Return [x, y] of the center of cell containing provided text 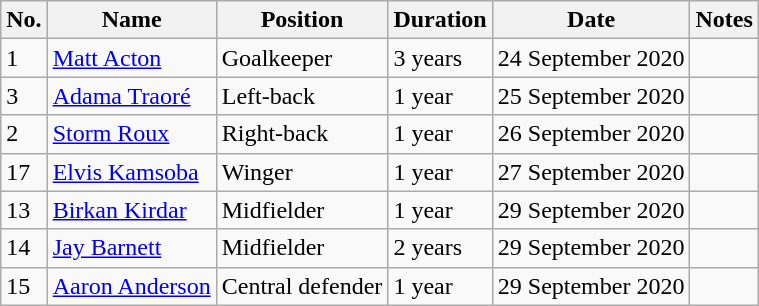
2 years [440, 248]
13 [24, 210]
Position [302, 20]
Aaron Anderson [132, 286]
25 September 2020 [591, 96]
24 September 2020 [591, 58]
Central defender [302, 286]
Winger [302, 172]
3 years [440, 58]
26 September 2020 [591, 134]
14 [24, 248]
Birkan Kirdar [132, 210]
Elvis Kamsoba [132, 172]
2 [24, 134]
Duration [440, 20]
Goalkeeper [302, 58]
3 [24, 96]
Left-back [302, 96]
Matt Acton [132, 58]
Notes [724, 20]
Storm Roux [132, 134]
Right-back [302, 134]
Name [132, 20]
Date [591, 20]
27 September 2020 [591, 172]
Adama Traoré [132, 96]
Jay Barnett [132, 248]
15 [24, 286]
17 [24, 172]
1 [24, 58]
No. [24, 20]
